Search for the cell housing the specified text and yield its (x, y) center coordinate. 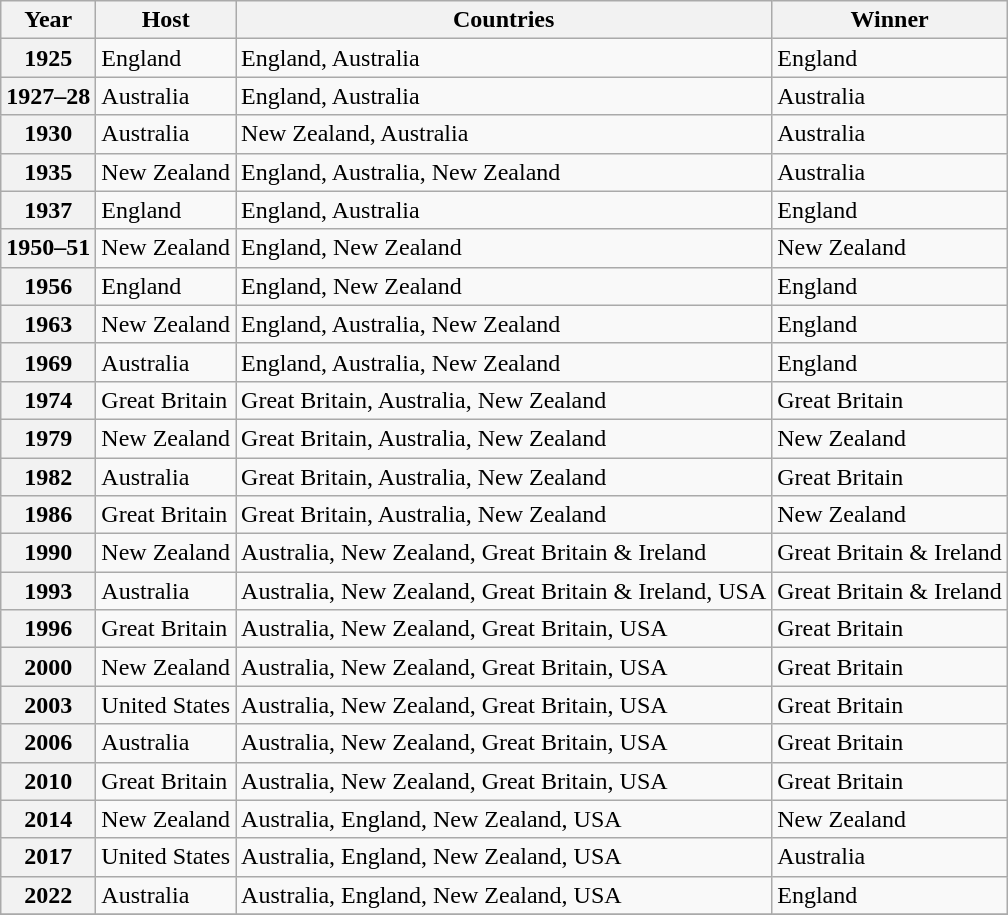
2010 (48, 781)
1969 (48, 362)
1956 (48, 286)
1925 (48, 58)
2006 (48, 743)
1927–28 (48, 96)
1937 (48, 210)
2014 (48, 819)
1950–51 (48, 248)
2000 (48, 667)
Countries (504, 20)
Host (166, 20)
1993 (48, 591)
1990 (48, 553)
2022 (48, 895)
Winner (890, 20)
2003 (48, 705)
1963 (48, 324)
Australia, New Zealand, Great Britain & Ireland, USA (504, 591)
1982 (48, 477)
1974 (48, 400)
Australia, New Zealand, Great Britain & Ireland (504, 553)
Year (48, 20)
New Zealand, Australia (504, 134)
1930 (48, 134)
2017 (48, 857)
1986 (48, 515)
1979 (48, 438)
1996 (48, 629)
1935 (48, 172)
